Locate the cell with the specified text and output its [X, Y] center coordinate. 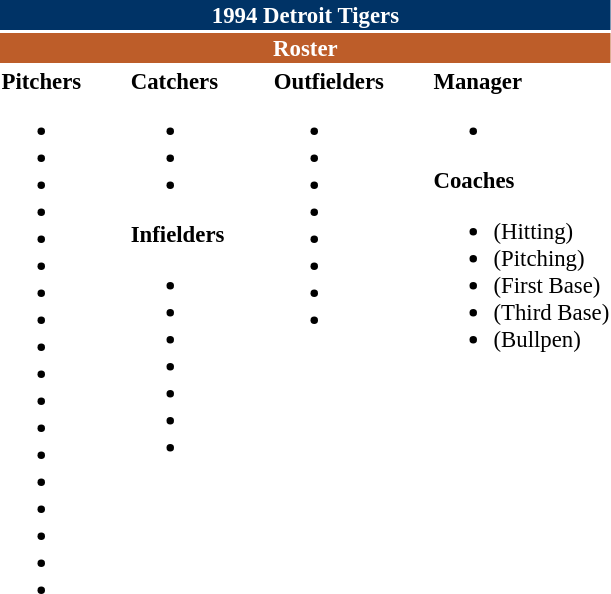
Roster [306, 48]
1994 Detroit Tigers [306, 15]
